Pinpoint the cell where the given text exists, returning its [X, Y] midpoint coordinate. 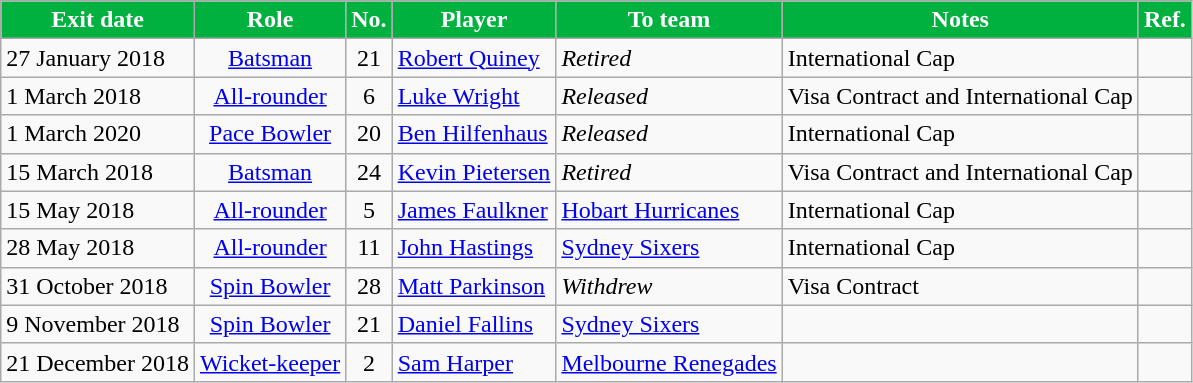
Withdrew [669, 286]
Sam Harper [474, 362]
20 [369, 134]
Robert Quiney [474, 58]
Hobart Hurricanes [669, 210]
2 [369, 362]
Player [474, 20]
James Faulkner [474, 210]
24 [369, 172]
28 May 2018 [98, 248]
Wicket-keeper [270, 362]
To team [669, 20]
Kevin Pietersen [474, 172]
1 March 2020 [98, 134]
Ref. [1164, 20]
Daniel Fallins [474, 324]
15 May 2018 [98, 210]
31 October 2018 [98, 286]
21 December 2018 [98, 362]
15 March 2018 [98, 172]
Ben Hilfenhaus [474, 134]
27 January 2018 [98, 58]
Role [270, 20]
6 [369, 96]
Melbourne Renegades [669, 362]
28 [369, 286]
No. [369, 20]
Notes [960, 20]
Visa Contract [960, 286]
1 March 2018 [98, 96]
John Hastings [474, 248]
Luke Wright [474, 96]
11 [369, 248]
5 [369, 210]
Exit date [98, 20]
9 November 2018 [98, 324]
Matt Parkinson [474, 286]
Pace Bowler [270, 134]
